From the cell containing the given text, extract its center point as (X, Y) coordinate. 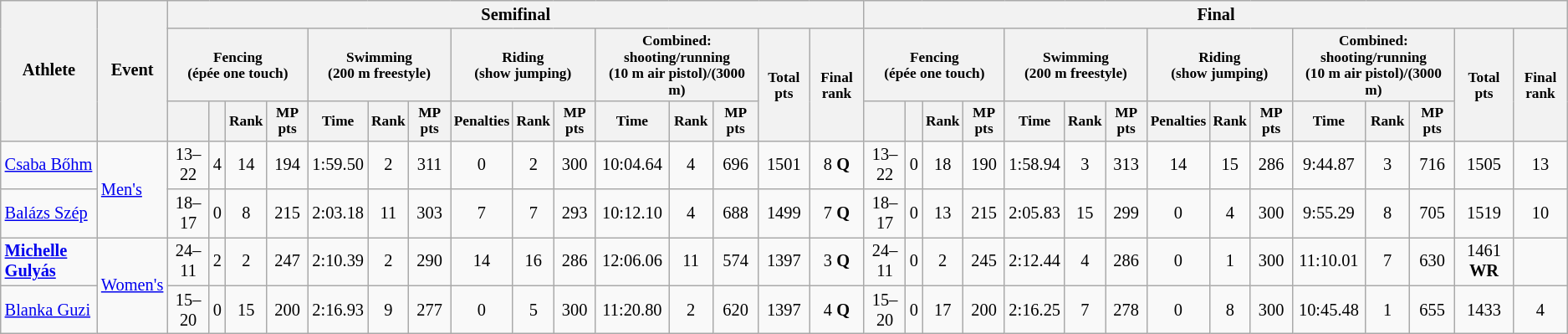
10 (1540, 213)
2:16.25 (1034, 310)
1499 (784, 213)
Event (132, 70)
705 (1432, 213)
9 (388, 310)
3 Q (837, 261)
Semifinal (515, 14)
2:16.93 (338, 310)
630 (1432, 261)
696 (735, 165)
Women's (132, 285)
9:44.87 (1329, 165)
716 (1432, 165)
4 Q (837, 310)
Men's (132, 189)
16 (534, 261)
190 (984, 165)
620 (735, 310)
574 (735, 261)
Csaba Bőhm (49, 165)
9:55.29 (1329, 213)
655 (1432, 310)
290 (430, 261)
1:58.94 (1034, 165)
1461 WR (1484, 261)
2:05.83 (1034, 213)
Athlete (49, 70)
2:10.39 (338, 261)
5 (534, 310)
2:12.44 (1034, 261)
299 (1126, 213)
1:59.50 (338, 165)
1519 (1484, 213)
11:20.80 (632, 310)
8 Q (837, 165)
Balázs Szép (49, 213)
277 (430, 310)
18 (943, 165)
1505 (1484, 165)
194 (288, 165)
10:12.10 (632, 213)
688 (735, 213)
7 Q (837, 213)
Michelle Gulyás (49, 261)
10:04.64 (632, 165)
Blanka Guzi (49, 310)
311 (430, 165)
313 (1126, 165)
1433 (1484, 310)
17 (943, 310)
245 (984, 261)
2:03.18 (338, 213)
Final (1216, 14)
11:10.01 (1329, 261)
303 (430, 213)
1501 (784, 165)
10:45.48 (1329, 310)
12:06.06 (632, 261)
278 (1126, 310)
293 (575, 213)
247 (288, 261)
